Provide the (x, y) coordinate of the cell's center where the given text is located.  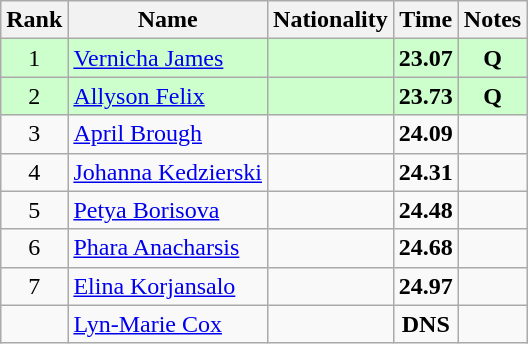
23.07 (426, 58)
Nationality (331, 20)
Petya Borisova (168, 210)
24.68 (426, 248)
2 (34, 96)
1 (34, 58)
Elina Korjansalo (168, 286)
24.09 (426, 134)
Vernicha James (168, 58)
Time (426, 20)
Lyn-Marie Cox (168, 324)
6 (34, 248)
Allyson Felix (168, 96)
April Brough (168, 134)
7 (34, 286)
Name (168, 20)
4 (34, 172)
Johanna Kedzierski (168, 172)
5 (34, 210)
DNS (426, 324)
3 (34, 134)
24.97 (426, 286)
23.73 (426, 96)
Phara Anacharsis (168, 248)
24.48 (426, 210)
24.31 (426, 172)
Rank (34, 20)
Notes (492, 20)
